Find where the given text appears and provide that cell's center as [x, y] coordinate. 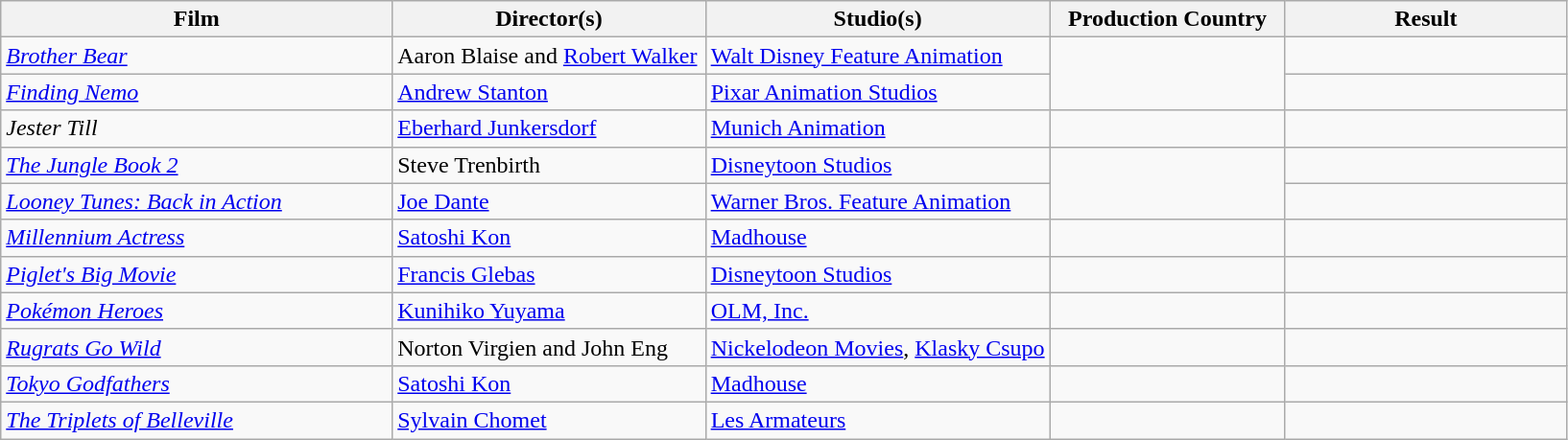
Studio(s) [877, 19]
Eberhard Junkersdorf [549, 128]
Pokémon Heroes [197, 311]
Director(s) [549, 19]
Aaron Blaise and Robert Walker [549, 56]
Nickelodeon Movies, Klasky Csupo [877, 347]
Finding Nemo [197, 92]
Kunihiko Yuyama [549, 311]
Munich Animation [877, 128]
Looney Tunes: Back in Action [197, 201]
Andrew Stanton [549, 92]
Brother Bear [197, 56]
Warner Bros. Feature Animation [877, 201]
Steve Trenbirth [549, 165]
Jester Till [197, 128]
Les Armateurs [877, 420]
OLM, Inc. [877, 311]
Norton Virgien and John Eng [549, 347]
Piglet's Big Movie [197, 274]
The Triplets of Belleville [197, 420]
Millennium Actress [197, 238]
Francis Glebas [549, 274]
Pixar Animation Studios [877, 92]
Tokyo Godfathers [197, 383]
Walt Disney Feature Animation [877, 56]
Film [197, 19]
The Jungle Book 2 [197, 165]
Sylvain Chomet [549, 420]
Result [1426, 19]
Rugrats Go Wild [197, 347]
Joe Dante [549, 201]
Production Country [1167, 19]
